Return (x, y) of the center of cell containing provided text 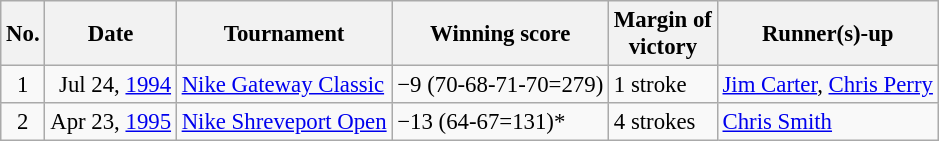
1 (23, 85)
Jul 24, 1994 (110, 85)
Nike Shreveport Open (284, 122)
Jim Carter, Chris Perry (828, 85)
2 (23, 122)
−9 (70-68-71-70=279) (500, 85)
4 strokes (664, 122)
Runner(s)-up (828, 34)
Chris Smith (828, 122)
Margin ofvictory (664, 34)
Winning score (500, 34)
No. (23, 34)
Apr 23, 1995 (110, 122)
Nike Gateway Classic (284, 85)
Tournament (284, 34)
−13 (64-67=131)* (500, 122)
1 stroke (664, 85)
Date (110, 34)
